Search for the cell housing the specified text and yield its [x, y] center coordinate. 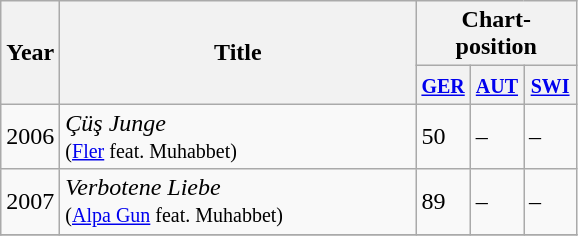
SWI [550, 85]
Title [238, 52]
2007 [30, 202]
Year [30, 52]
89 [443, 202]
Verbotene Liebe (Alpa Gun feat. Muhabbet) [238, 202]
Çüş Junge (Fler feat. Muhabbet) [238, 136]
AUT [496, 85]
50 [443, 136]
2006 [30, 136]
GER [443, 85]
Chart-position [496, 34]
